Find where the given text appears and provide that cell's center as (X, Y) coordinate. 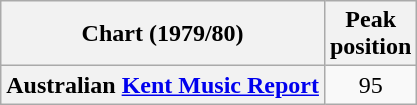
Chart (1979/80) (163, 34)
95 (370, 85)
Peakposition (370, 34)
Australian Kent Music Report (163, 85)
